For the text-containing cell, return its midpoint in (X, Y) coordinate format. 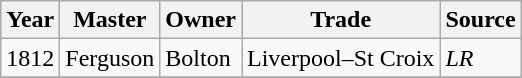
Year (30, 20)
Liverpool–St Croix (341, 58)
Master (110, 20)
LR (480, 58)
Bolton (201, 58)
Ferguson (110, 58)
1812 (30, 58)
Owner (201, 20)
Trade (341, 20)
Source (480, 20)
